Capture the cell that displays the provided text and extract its (X, Y) central coordinate. 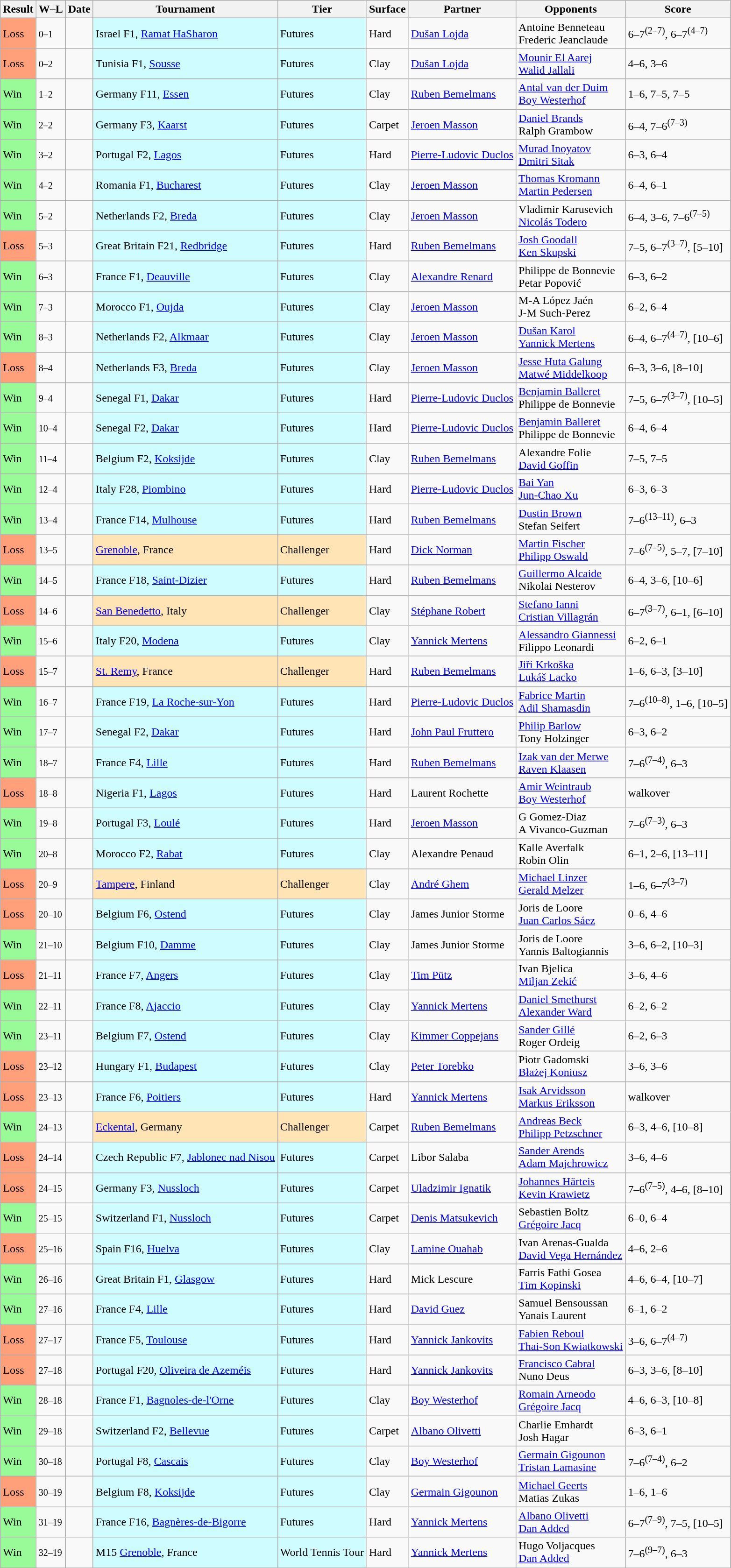
6–7(3–7), 6–1, [6–10] (678, 611)
Peter Torebko (462, 1067)
France F1, Deauville (185, 276)
Charlie Emhardt Josh Hagar (571, 1431)
Switzerland F2, Bellevue (185, 1431)
Murad Inoyatov Dmitri Sitak (571, 155)
Israel F1, Ramat HaSharon (185, 34)
22–11 (50, 1006)
Farris Fathi Gosea Tim Kopinski (571, 1278)
19–8 (50, 823)
31–19 (50, 1522)
1–6, 6–7(3–7) (678, 884)
6–1, 6–2 (678, 1309)
Hungary F1, Budapest (185, 1067)
Morocco F2, Rabat (185, 854)
Jesse Huta Galung Matwé Middelkoop (571, 367)
16–7 (50, 701)
14–5 (50, 580)
Partner (462, 9)
Belgium F2, Koksijde (185, 459)
Belgium F8, Koksijde (185, 1491)
24–13 (50, 1127)
St. Remy, France (185, 671)
Surface (387, 9)
Uladzimir Ignatik (462, 1188)
Daniel Smethurst Alexander Ward (571, 1006)
24–15 (50, 1188)
Senegal F1, Dakar (185, 398)
Albano Olivetti (462, 1431)
30–19 (50, 1491)
6–0, 6–4 (678, 1218)
Tampere, Finland (185, 884)
Martin Fischer Philipp Oswald (571, 550)
Great Britain F1, Glasgow (185, 1278)
Philippe de Bonnevie Petar Popović (571, 276)
France F8, Ajaccio (185, 1006)
Albano Olivetti Dan Added (571, 1522)
Dustin Brown Stefan Seifert (571, 519)
Francisco Cabral Nuno Deus (571, 1370)
13–5 (50, 550)
Portugal F2, Lagos (185, 155)
Fabrice Martin Adil Shamasdin (571, 701)
7–6(9–7), 6–3 (678, 1552)
Stéphane Robert (462, 611)
8–4 (50, 367)
Isak Arvidsson Markus Eriksson (571, 1096)
7–6(7–3), 6–3 (678, 823)
20–10 (50, 914)
6–4, 3–6, [10–6] (678, 580)
6–3, 6–4 (678, 155)
30–18 (50, 1462)
Bai Yan Jun-Chao Xu (571, 489)
4–6, 6–4, [10–7] (678, 1278)
France F16, Bagnères-de-Bigorre (185, 1522)
7–6(10–8), 1–6, [10–5] (678, 701)
M15 Grenoble, France (185, 1552)
Sander Arends Adam Majchrowicz (571, 1157)
6–2, 6–1 (678, 641)
6–4, 6–4 (678, 429)
1–2 (50, 94)
Belgium F6, Ostend (185, 914)
Tim Pütz (462, 975)
Morocco F1, Oujda (185, 306)
Spain F16, Huelva (185, 1249)
Thomas Kromann Martin Pedersen (571, 185)
Alexandre Renard (462, 276)
6–4, 3–6, 7–6(7–5) (678, 216)
Ivan Arenas-Gualda David Vega Hernández (571, 1249)
3–6, 6–7(4–7) (678, 1339)
11–4 (50, 459)
27–18 (50, 1370)
M-A López Jaén J-M Such-Perez (571, 306)
8–3 (50, 337)
5–2 (50, 216)
Germany F11, Essen (185, 94)
Germany F3, Nussloch (185, 1188)
Date (79, 9)
France F18, Saint-Dizier (185, 580)
Alexandre Folie David Goffin (571, 459)
25–16 (50, 1249)
Portugal F20, Oliveira de Azeméis (185, 1370)
Sebastien Boltz Grégoire Jacq (571, 1218)
3–2 (50, 155)
24–14 (50, 1157)
20–8 (50, 854)
6–3, 4–6, [10–8] (678, 1127)
6–3, 6–3 (678, 489)
Romania F1, Bucharest (185, 185)
Samuel Bensoussan Yanais Laurent (571, 1309)
Dušan Karol Yannick Mertens (571, 337)
Italy F20, Modena (185, 641)
7–6(7–5), 4–6, [8–10] (678, 1188)
Germain Gigounon Tristan Lamasine (571, 1462)
Johannes Härteis Kevin Krawietz (571, 1188)
Great Britain F21, Redbridge (185, 246)
David Guez (462, 1309)
14–6 (50, 611)
6–4, 6–1 (678, 185)
6–7(2–7), 6–7(4–7) (678, 34)
Belgium F7, Ostend (185, 1036)
Tunisia F1, Sousse (185, 64)
6–1, 2–6, [13–11] (678, 854)
3–6, 3–6 (678, 1067)
27–17 (50, 1339)
15–6 (50, 641)
6–2, 6–4 (678, 306)
6–3, 6–1 (678, 1431)
6–7(7–9), 7–5, [10–5] (678, 1522)
29–18 (50, 1431)
26–16 (50, 1278)
21–11 (50, 975)
Philip Barlow Tony Holzinger (571, 732)
Ivan Bjelica Miljan Zekić (571, 975)
Michael Linzer Gerald Melzer (571, 884)
Libor Salaba (462, 1157)
World Tennis Tour (322, 1552)
Portugal F8, Cascais (185, 1462)
0–2 (50, 64)
Result (18, 9)
Jiří Krkoška Lukáš Lacko (571, 671)
Kalle Averfalk Robin Olin (571, 854)
4–6, 2–6 (678, 1249)
Antoine Benneteau Frederic Jeanclaude (571, 34)
W–L (50, 9)
7–6(7–4), 6–3 (678, 762)
23–13 (50, 1096)
6–4, 6–7(4–7), [10–6] (678, 337)
28–18 (50, 1401)
17–7 (50, 732)
Lamine Ouahab (462, 1249)
Alexandre Penaud (462, 854)
4–6, 3–6 (678, 64)
Romain Arneodo Grégoire Jacq (571, 1401)
Vladimir Karusevich Nicolás Todero (571, 216)
Score (678, 9)
7–5, 6–7(3–7), [10–5] (678, 398)
Opponents (571, 9)
21–10 (50, 945)
Grenoble, France (185, 550)
Denis Matsukevich (462, 1218)
5–3 (50, 246)
Alessandro Giannessi Filippo Leonardi (571, 641)
Czech Republic F7, Jablonec nad Nisou (185, 1157)
Laurent Rochette (462, 793)
Netherlands F2, Alkmaar (185, 337)
20–9 (50, 884)
Antal van der Duim Boy Westerhof (571, 94)
0–1 (50, 34)
André Ghem (462, 884)
3–6, 6–2, [10–3] (678, 945)
France F6, Poitiers (185, 1096)
Andreas Beck Philipp Petzschner (571, 1127)
Izak van der Merwe Raven Klaasen (571, 762)
7–6(7–5), 5–7, [7–10] (678, 550)
Germain Gigounon (462, 1491)
27–16 (50, 1309)
Netherlands F3, Breda (185, 367)
32–19 (50, 1552)
Belgium F10, Damme (185, 945)
G Gomez-Diaz A Vivanco-Guzman (571, 823)
Mounir El Aarej Walid Jallali (571, 64)
Germany F3, Kaarst (185, 124)
6–2, 6–2 (678, 1006)
4–6, 6–3, [10–8] (678, 1401)
4–2 (50, 185)
Josh Goodall Ken Skupski (571, 246)
Netherlands F2, Breda (185, 216)
Joris de Loore Juan Carlos Sáez (571, 914)
Kimmer Coppejans (462, 1036)
Sander Gillé Roger Ordeig (571, 1036)
Italy F28, Piombino (185, 489)
18–8 (50, 793)
Daniel Brands Ralph Grambow (571, 124)
1–6, 6–3, [3–10] (678, 671)
7–6(13–11), 6–3 (678, 519)
23–12 (50, 1067)
18–7 (50, 762)
6–2, 6–3 (678, 1036)
1–6, 7–5, 7–5 (678, 94)
Portugal F3, Loulé (185, 823)
6–4, 7–6(7–3) (678, 124)
Dick Norman (462, 550)
Fabien Reboul Thai-Son Kwiatkowski (571, 1339)
6–3 (50, 276)
France F1, Bagnoles-de-l'Orne (185, 1401)
7–3 (50, 306)
0–6, 4–6 (678, 914)
Michael Geerts Matias Zukas (571, 1491)
France F7, Angers (185, 975)
Piotr Gadomski Błażej Koniusz (571, 1067)
France F5, Toulouse (185, 1339)
9–4 (50, 398)
23–11 (50, 1036)
25–15 (50, 1218)
7–6(7–4), 6–2 (678, 1462)
Tier (322, 9)
10–4 (50, 429)
Mick Lescure (462, 1278)
12–4 (50, 489)
7–5, 6–7(3–7), [5–10] (678, 246)
Hugo Voljacques Dan Added (571, 1552)
Nigeria F1, Lagos (185, 793)
7–5, 7–5 (678, 459)
Tournament (185, 9)
2–2 (50, 124)
13–4 (50, 519)
1–6, 1–6 (678, 1491)
San Benedetto, Italy (185, 611)
Eckental, Germany (185, 1127)
Stefano Ianni Cristian Villagrán (571, 611)
Amir Weintraub Boy Westerhof (571, 793)
Joris de Loore Yannis Baltogiannis (571, 945)
France F19, La Roche-sur-Yon (185, 701)
15–7 (50, 671)
France F14, Mulhouse (185, 519)
Switzerland F1, Nussloch (185, 1218)
John Paul Fruttero (462, 732)
Guillermo Alcaide Nikolai Nesterov (571, 580)
